Return (x, y) of the center of cell containing provided text 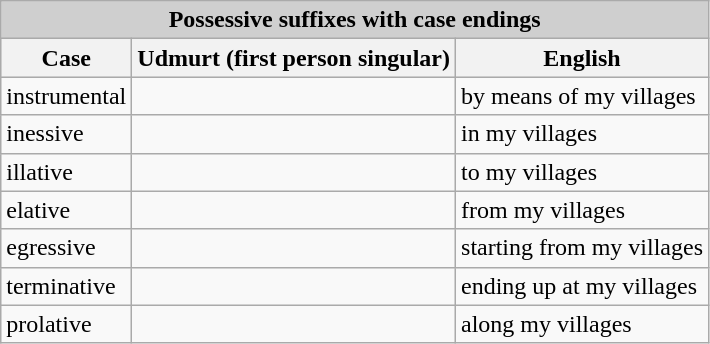
elative (66, 210)
ending up at my villages (582, 286)
instrumental (66, 96)
inessive (66, 134)
Udmurt (first person singular) (294, 58)
Case (66, 58)
in my villages (582, 134)
along my villages (582, 324)
Possessive suffixes with case endings (355, 20)
prolative (66, 324)
by means of my villages (582, 96)
egressive (66, 248)
to my villages (582, 172)
illative (66, 172)
English (582, 58)
from my villages (582, 210)
terminative (66, 286)
starting from my villages (582, 248)
